Provide the (X, Y) coordinate of the cell's center where the given text is located.  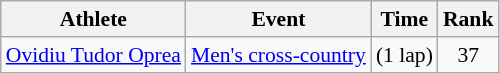
Ovidiu Tudor Oprea (94, 55)
Men's cross-country (278, 55)
Rank (468, 19)
Athlete (94, 19)
(1 lap) (404, 55)
37 (468, 55)
Time (404, 19)
Event (278, 19)
